Return the (X, Y) coordinate for the center point of the cell that contains the specified text.  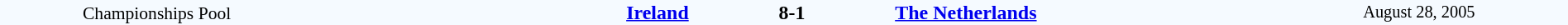
8-1 (791, 12)
The Netherlands (1082, 12)
Ireland (501, 12)
August 28, 2005 (1419, 12)
Championships Pool (157, 12)
